Identify which cell holds the provided text, then report its [x, y] central coordinate. 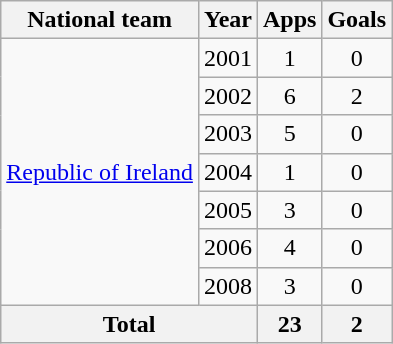
Republic of Ireland [100, 172]
Total [130, 324]
2003 [228, 134]
Apps [289, 20]
2005 [228, 210]
6 [289, 96]
National team [100, 20]
5 [289, 134]
4 [289, 248]
2001 [228, 58]
2008 [228, 286]
2002 [228, 96]
2006 [228, 248]
Year [228, 20]
Goals [357, 20]
2004 [228, 172]
23 [289, 324]
